Pinpoint the cell where the given text exists, returning its (X, Y) midpoint coordinate. 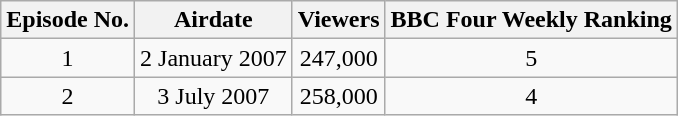
Episode No. (68, 20)
247,000 (338, 58)
Viewers (338, 20)
2 (68, 96)
2 January 2007 (214, 58)
258,000 (338, 96)
1 (68, 58)
5 (531, 58)
3 July 2007 (214, 96)
Airdate (214, 20)
BBC Four Weekly Ranking (531, 20)
4 (531, 96)
